Find where the given text appears and provide that cell's center as [X, Y] coordinate. 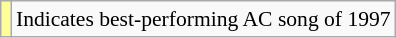
Indicates best-performing AC song of 1997 [204, 19]
